Capture the cell that displays the provided text and extract its (X, Y) central coordinate. 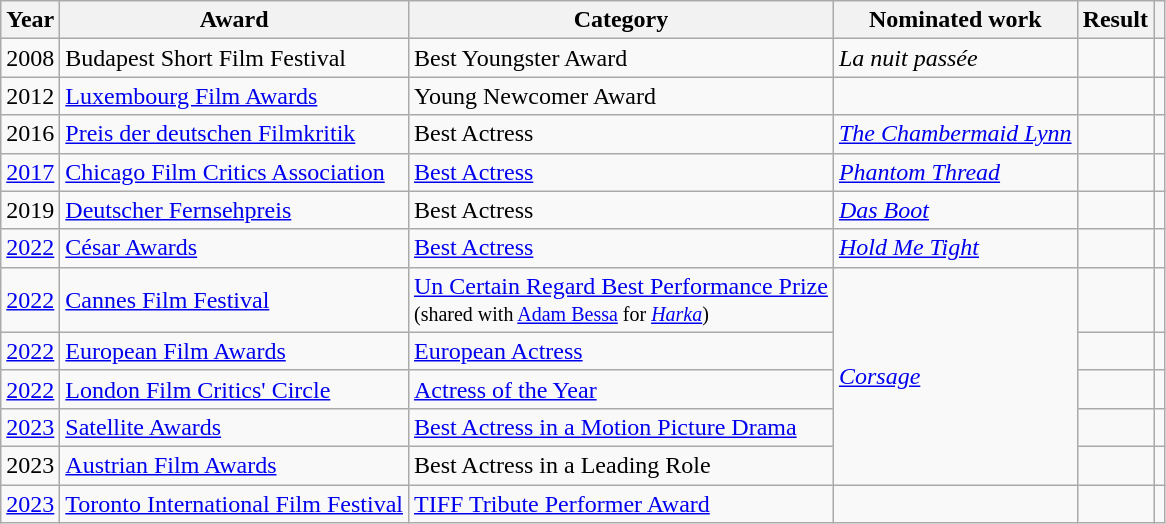
Best Actress in a Leading Role (620, 465)
Preis der deutschen Filmkritik (234, 134)
2017 (30, 172)
La nuit passée (955, 58)
2008 (30, 58)
London Film Critics' Circle (234, 389)
Un Certain Regard Best Performance Prize(shared with Adam Bessa for Harka) (620, 300)
2012 (30, 96)
Deutscher Fernsehpreis (234, 210)
Actress of the Year (620, 389)
TIFF Tribute Performer Award (620, 503)
Year (30, 20)
European Film Awards (234, 351)
Award (234, 20)
Das Boot (955, 210)
Cannes Film Festival (234, 300)
Satellite Awards (234, 427)
Nominated work (955, 20)
The Chambermaid Lynn (955, 134)
2016 (30, 134)
César Awards (234, 248)
Best Actress in a Motion Picture Drama (620, 427)
Luxembourg Film Awards (234, 96)
Austrian Film Awards (234, 465)
Category (620, 20)
Young Newcomer Award (620, 96)
Toronto International Film Festival (234, 503)
Result (1115, 20)
Best Youngster Award (620, 58)
European Actress (620, 351)
2019 (30, 210)
Budapest Short Film Festival (234, 58)
Chicago Film Critics Association (234, 172)
Hold Me Tight (955, 248)
Phantom Thread (955, 172)
Corsage (955, 376)
